Pinpoint the cell where the given text exists, returning its (x, y) midpoint coordinate. 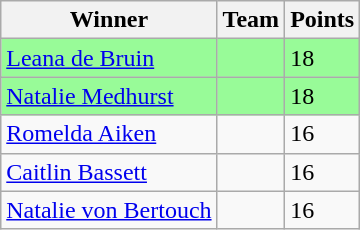
Points (322, 20)
Leana de Bruin (109, 58)
Romelda Aiken (109, 134)
Natalie von Bertouch (109, 210)
Winner (109, 20)
Natalie Medhurst (109, 96)
Team (251, 20)
Caitlin Bassett (109, 172)
